Return (X, Y) of the center of cell containing provided text 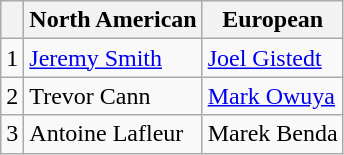
Marek Benda (272, 134)
3 (12, 134)
Trevor Cann (113, 96)
1 (12, 58)
2 (12, 96)
European (272, 20)
Mark Owuya (272, 96)
Antoine Lafleur (113, 134)
Joel Gistedt (272, 58)
Jeremy Smith (113, 58)
North American (113, 20)
